Locate the cell with the specified text and output its (X, Y) center coordinate. 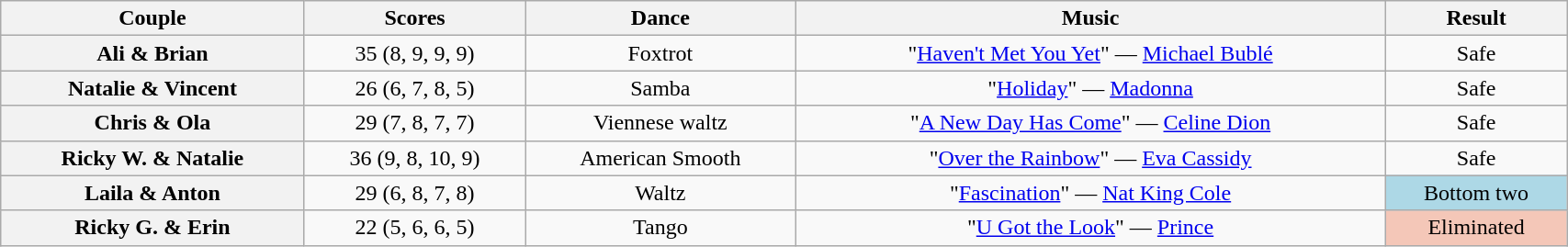
Bottom two (1477, 193)
Tango (660, 228)
American Smooth (660, 158)
Result (1477, 18)
"Haven't Met You Yet" — Michael Bublé (1091, 53)
"Fascination" — Nat King Cole (1091, 193)
22 (5, 6, 6, 5) (415, 228)
Chris & Ola (152, 123)
"U Got the Look" — Prince (1091, 228)
Dance (660, 18)
29 (6, 8, 7, 8) (415, 193)
Ricky W. & Natalie (152, 158)
Eliminated (1477, 228)
Foxtrot (660, 53)
"A New Day Has Come" — Celine Dion (1091, 123)
Natalie & Vincent (152, 88)
36 (9, 8, 10, 9) (415, 158)
Laila & Anton (152, 193)
35 (8, 9, 9, 9) (415, 53)
Ricky G. & Erin (152, 228)
Couple (152, 18)
29 (7, 8, 7, 7) (415, 123)
26 (6, 7, 8, 5) (415, 88)
Ali & Brian (152, 53)
"Holiday" — Madonna (1091, 88)
Waltz (660, 193)
Viennese waltz (660, 123)
"Over the Rainbow" — Eva Cassidy (1091, 158)
Samba (660, 88)
Scores (415, 18)
Music (1091, 18)
